Locate the cell with the specified text and output its (x, y) center coordinate. 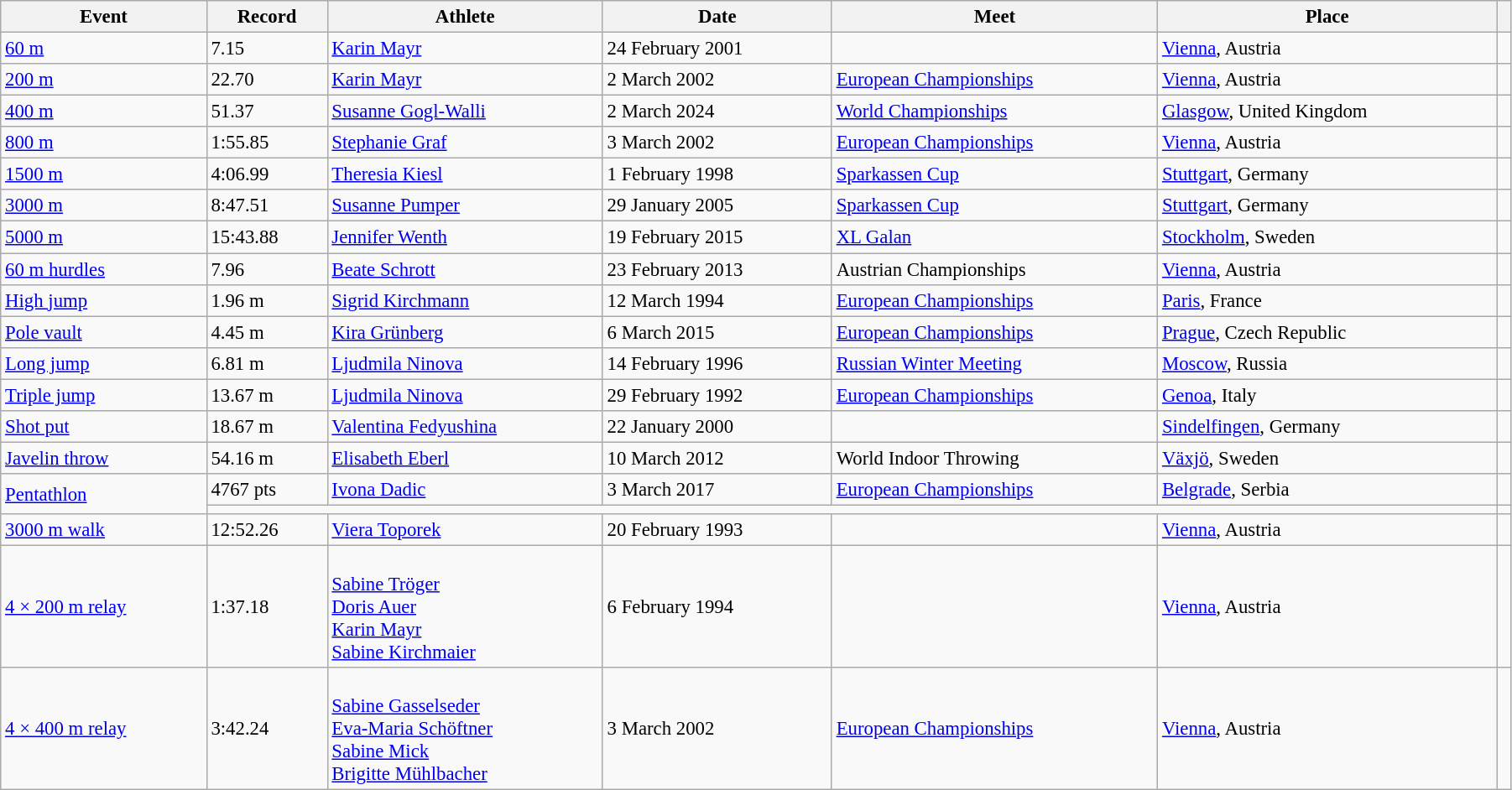
24 February 2001 (717, 49)
Moscow, Russia (1327, 363)
800 m (104, 143)
Sindelfingen, Germany (1327, 427)
7.96 (267, 269)
Ivona Dadic (465, 490)
14 February 1996 (717, 363)
3:42.24 (267, 729)
World Indoor Throwing (994, 458)
World Championships (994, 112)
1500 m (104, 174)
1 February 1998 (717, 174)
Prague, Czech Republic (1327, 332)
Viera Toporek (465, 530)
Genoa, Italy (1327, 395)
Sabine TrögerDoris AuerKarin MayrSabine Kirchmaier (465, 607)
400 m (104, 112)
23 February 2013 (717, 269)
3000 m (104, 205)
29 January 2005 (717, 205)
6 February 1994 (717, 607)
Russian Winter Meeting (994, 363)
3000 m walk (104, 530)
Sigrid Kirchmann (465, 300)
20 February 1993 (717, 530)
2 March 2024 (717, 112)
4.45 m (267, 332)
Belgrade, Serbia (1327, 490)
Javelin throw (104, 458)
Triple jump (104, 395)
Stephanie Graf (465, 143)
29 February 1992 (717, 395)
Kira Grünberg (465, 332)
4:06.99 (267, 174)
Austrian Championships (994, 269)
200 m (104, 80)
5000 m (104, 237)
7.15 (267, 49)
1:55.85 (267, 143)
Theresia Kiesl (465, 174)
Record (267, 17)
Event (104, 17)
4 × 400 m relay (104, 729)
8:47.51 (267, 205)
54.16 m (267, 458)
6 March 2015 (717, 332)
1.96 m (267, 300)
13.67 m (267, 395)
Shot put (104, 427)
3 March 2017 (717, 490)
19 February 2015 (717, 237)
60 m (104, 49)
High jump (104, 300)
Date (717, 17)
Sabine GasselsederEva-Maria SchöftnerSabine MickBrigitte Mühlbacher (465, 729)
4 × 200 m relay (104, 607)
Stockholm, Sweden (1327, 237)
Place (1327, 17)
2 March 2002 (717, 80)
Elisabeth Eberl (465, 458)
12 March 1994 (717, 300)
15:43.88 (267, 237)
22.70 (267, 80)
Athlete (465, 17)
10 March 2012 (717, 458)
6.81 m (267, 363)
1:37.18 (267, 607)
Meet (994, 17)
Beate Schrott (465, 269)
60 m hurdles (104, 269)
Pentathlon (104, 494)
4767 pts (267, 490)
22 January 2000 (717, 427)
Long jump (104, 363)
Pole vault (104, 332)
Växjö, Sweden (1327, 458)
Susanne Pumper (465, 205)
12:52.26 (267, 530)
Valentina Fedyushina (465, 427)
Paris, France (1327, 300)
Susanne Gogl-Walli (465, 112)
Glasgow, United Kingdom (1327, 112)
Jennifer Wenth (465, 237)
18.67 m (267, 427)
51.37 (267, 112)
XL Galan (994, 237)
